Extract the [x, y] coordinate from the center of the cell holding the provided text.  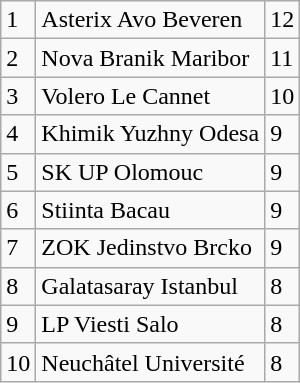
11 [282, 58]
12 [282, 20]
4 [18, 134]
Volero Le Cannet [150, 96]
Asterix Avo Beveren [150, 20]
SK UP Olomouc [150, 172]
7 [18, 248]
LP Viesti Salo [150, 324]
Khimik Yuzhny Odesa [150, 134]
2 [18, 58]
Nova Branik Maribor [150, 58]
1 [18, 20]
5 [18, 172]
Stiinta Bacau [150, 210]
3 [18, 96]
Galatasaray Istanbul [150, 286]
Neuchâtel Université [150, 362]
ZOK Jedinstvo Brcko [150, 248]
6 [18, 210]
